Capture the cell that displays the provided text and extract its (x, y) central coordinate. 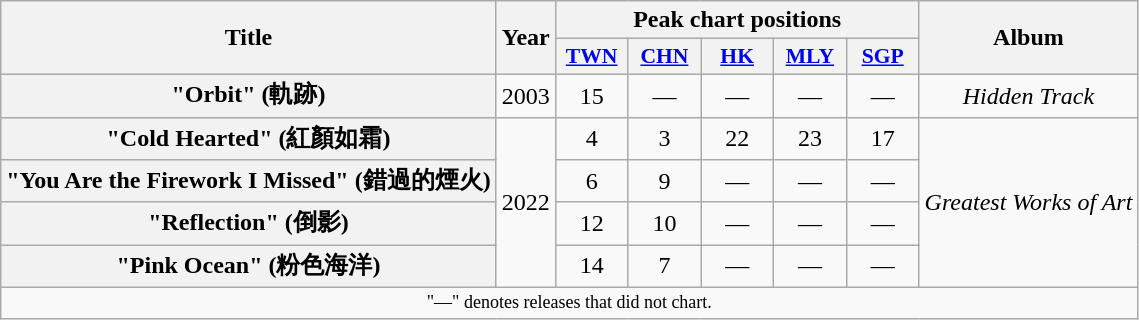
4 (592, 138)
2022 (526, 202)
TWN (592, 57)
MLY (810, 57)
"Pink Ocean" (粉色海洋) (248, 266)
7 (664, 266)
"Orbit" (軌跡) (248, 96)
3 (664, 138)
Peak chart positions (737, 20)
"You Are the Firework I Missed" (錯過的煙火) (248, 182)
"Cold Hearted" (紅顏如霜) (248, 138)
Greatest Works of Art (1028, 202)
Album (1028, 38)
SGP (882, 57)
Year (526, 38)
Title (248, 38)
CHN (664, 57)
14 (592, 266)
10 (664, 224)
17 (882, 138)
Hidden Track (1028, 96)
"Reflection" (倒影) (248, 224)
9 (664, 182)
15 (592, 96)
6 (592, 182)
23 (810, 138)
12 (592, 224)
22 (738, 138)
2003 (526, 96)
HK (738, 57)
"—" denotes releases that did not chart. (570, 302)
